Capture the cell that displays the provided text and extract its (X, Y) central coordinate. 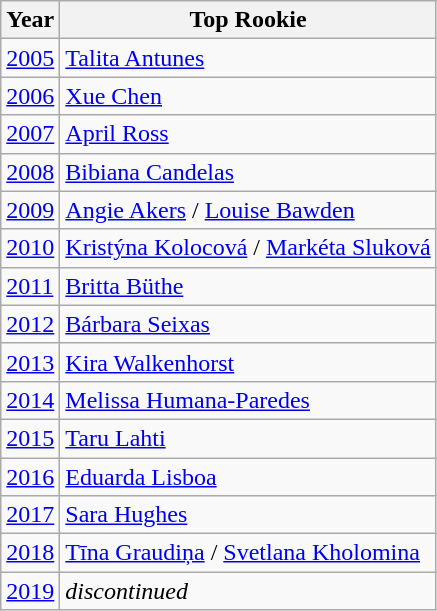
2011 (30, 286)
2015 (30, 438)
Eduarda Lisboa (248, 477)
2010 (30, 248)
2008 (30, 172)
Xue Chen (248, 96)
Talita Antunes (248, 58)
discontinued (248, 591)
Melissa Humana-Paredes (248, 400)
2009 (30, 210)
Kristýna Kolocová / Markéta Sluková (248, 248)
Bárbara Seixas (248, 324)
2013 (30, 362)
Taru Lahti (248, 438)
Sara Hughes (248, 515)
2007 (30, 134)
2006 (30, 96)
Angie Akers / Louise Bawden (248, 210)
Tīna Graudiņa / Svetlana Kholomina (248, 553)
Kira Walkenhorst (248, 362)
2019 (30, 591)
Bibiana Candelas (248, 172)
Britta Büthe (248, 286)
Year (30, 20)
2018 (30, 553)
2017 (30, 515)
Top Rookie (248, 20)
2005 (30, 58)
2016 (30, 477)
2014 (30, 400)
2012 (30, 324)
April Ross (248, 134)
